Locate the cell with the specified text and output its (X, Y) center coordinate. 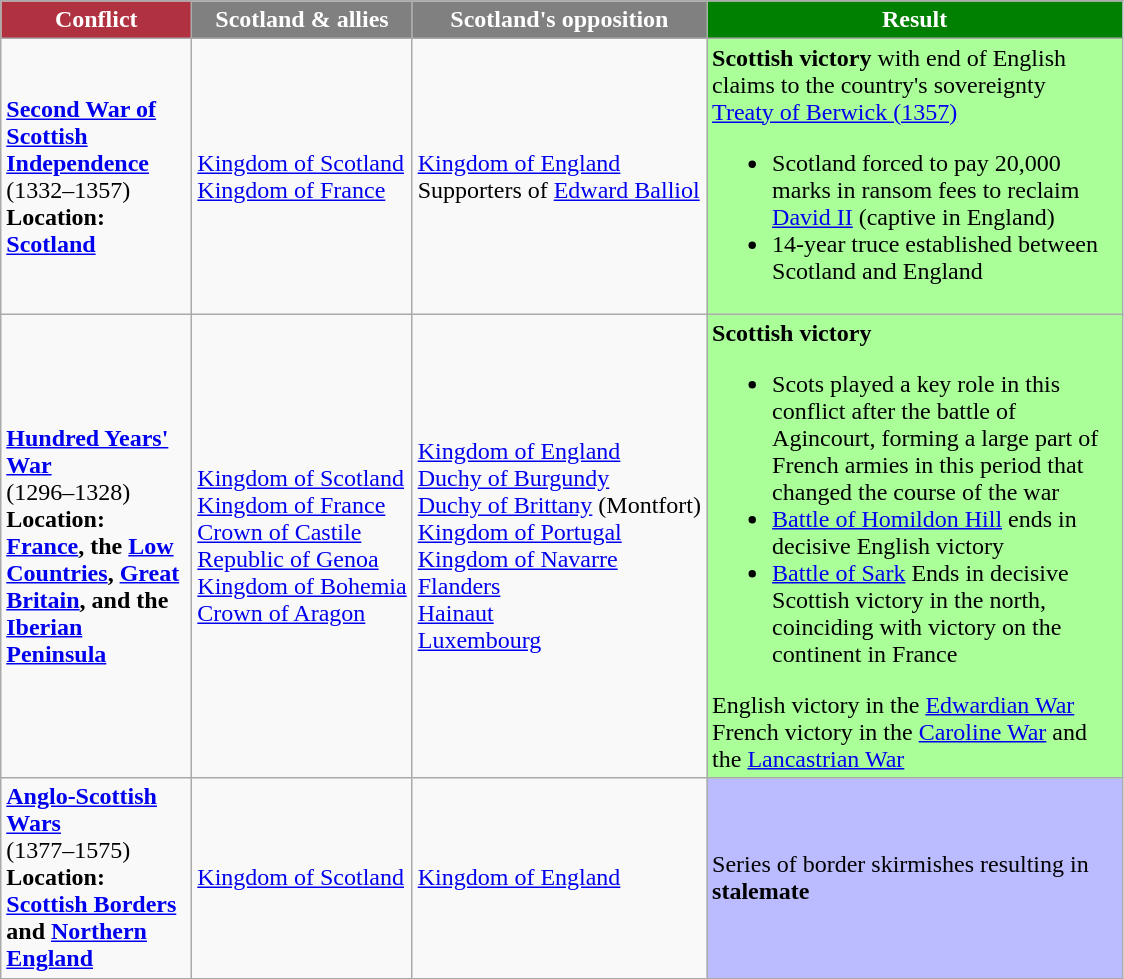
Kingdom of England Duchy of Burgundy Duchy of Brittany (Montfort) Kingdom of Portugal Kingdom of Navarre Flanders HainautLuxembourg (559, 546)
Kingdom of Scotland (302, 878)
Scotland & allies (302, 20)
Result (915, 20)
Kingdom of Scotland Kingdom of France (302, 176)
Anglo-Scottish Wars(1377–1575)Location: Scottish Borders and Northern England (96, 878)
Kingdom of England Supporters of Edward Balliol (559, 176)
Second War of Scottish Independence(1332–1357)Location: Scotland (96, 176)
Hundred Years' War(1296–1328)Location: France, the Low Countries, Great Britain, and the Iberian Peninsula (96, 546)
Kingdom of Scotland Kingdom of France Crown of Castile Republic of Genoa Kingdom of Bohemia Crown of Aragon (302, 546)
Series of border skirmishes resulting in stalemate (915, 878)
Kingdom of England (559, 878)
Scotland's opposition (559, 20)
Conflict (96, 20)
